Determine the [X, Y] coordinate at the center of the cell enclosing the given text.  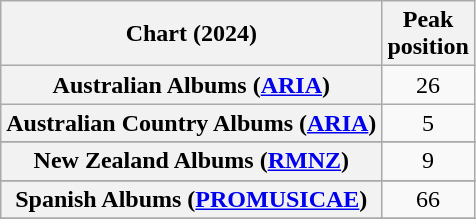
Chart (2024) [192, 34]
5 [428, 123]
Peakposition [428, 34]
Spanish Albums (PROMUSICAE) [192, 199]
66 [428, 199]
Australian Albums (ARIA) [192, 85]
New Zealand Albums (RMNZ) [192, 161]
Australian Country Albums (ARIA) [192, 123]
26 [428, 85]
9 [428, 161]
